Provide the (X, Y) coordinate of the cell's center where the given text is located.  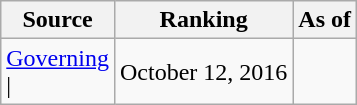
Ranking (203, 20)
As of (325, 20)
Source (58, 20)
October 12, 2016 (203, 72)
Governing| (58, 72)
